Identify which cell holds the provided text, then report its [x, y] central coordinate. 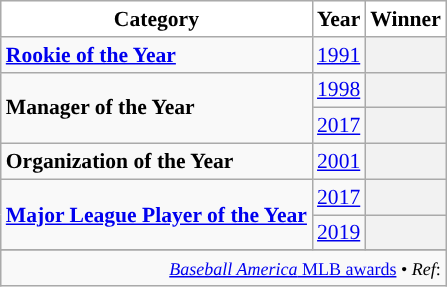
Rookie of the Year [156, 55]
Major League Player of the Year [156, 214]
Manager of the Year [156, 108]
Category [156, 19]
1998 [338, 90]
Baseball America MLB awards • Ref: [224, 269]
Organization of the Year [156, 162]
1991 [338, 55]
Year [338, 19]
2019 [338, 233]
2001 [338, 162]
Winner [406, 19]
